Detect which cell encompasses the target text, then output its [X, Y] center coordinate. 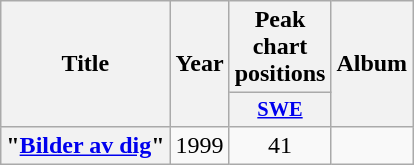
1999 [200, 145]
Title [86, 64]
Album [372, 64]
Year [200, 64]
SWE [280, 110]
41 [280, 145]
Peak chart positions [280, 47]
"Bilder av dig" [86, 145]
